Pinpoint the cell where the given text exists, returning its (x, y) midpoint coordinate. 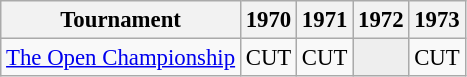
1971 (325, 20)
The Open Championship (121, 58)
1973 (437, 20)
1970 (268, 20)
1972 (381, 20)
Tournament (121, 20)
